Search for the cell housing the specified text and yield its [x, y] center coordinate. 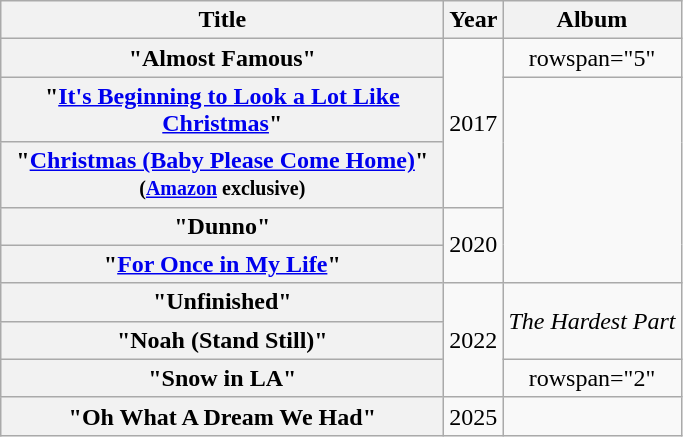
"It's Beginning to Look a Lot Like Christmas" [222, 110]
2025 [474, 416]
"Christmas (Baby Please Come Home)"(Amazon exclusive) [222, 174]
The Hardest Part [592, 321]
2017 [474, 123]
"Snow in LA" [222, 378]
2020 [474, 245]
Album [592, 20]
"Dunno" [222, 226]
"Noah (Stand Still)" [222, 340]
2022 [474, 340]
Title [222, 20]
"Oh What A Dream We Had" [222, 416]
"Unfinished" [222, 302]
rowspan="2" [592, 378]
Year [474, 20]
"Almost Famous" [222, 58]
rowspan="5" [592, 58]
"For Once in My Life" [222, 264]
